Return the [X, Y] coordinate for the center point of the cell that contains the specified text.  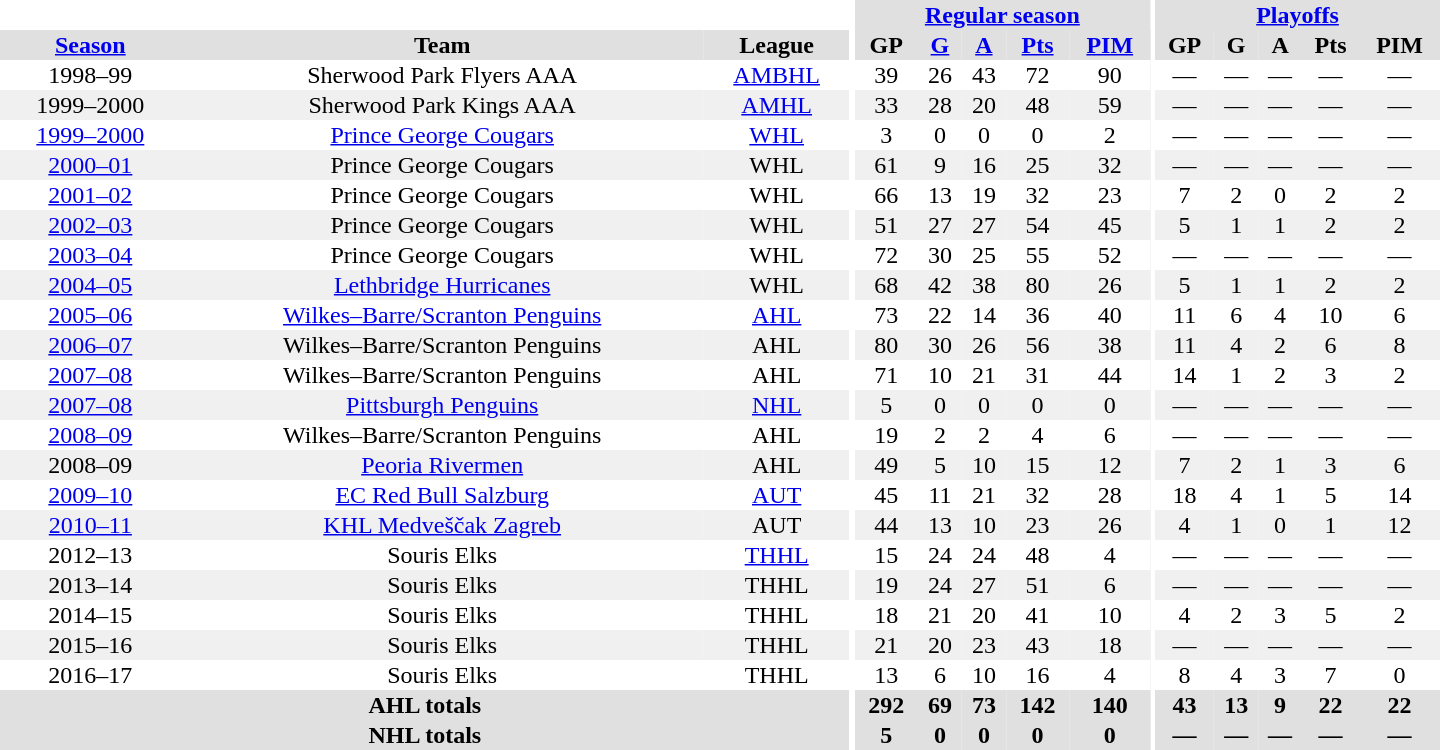
Team [442, 45]
33 [886, 105]
Peoria Rivermen [442, 465]
2001–02 [90, 195]
56 [1038, 345]
61 [886, 165]
Sherwood Park Kings AAA [442, 105]
142 [1038, 705]
Lethbridge Hurricanes [442, 285]
41 [1038, 615]
2010–11 [90, 525]
42 [940, 285]
68 [886, 285]
52 [1110, 255]
Pittsburgh Penguins [442, 405]
1998–99 [90, 75]
League [777, 45]
39 [886, 75]
Sherwood Park Flyers AAA [442, 75]
Regular season [1003, 15]
2000–01 [90, 165]
AMHL [777, 105]
36 [1038, 315]
2013–14 [90, 585]
292 [886, 705]
NHL [777, 405]
2014–15 [90, 615]
90 [1110, 75]
Season [90, 45]
2006–07 [90, 345]
2015–16 [90, 645]
40 [1110, 315]
140 [1110, 705]
AHL totals [425, 705]
55 [1038, 255]
EC Red Bull Salzburg [442, 495]
KHL Medveščak Zagreb [442, 525]
54 [1038, 225]
59 [1110, 105]
71 [886, 375]
2004–05 [90, 285]
2009–10 [90, 495]
2005–06 [90, 315]
2002–03 [90, 225]
2003–04 [90, 255]
66 [886, 195]
2012–13 [90, 555]
NHL totals [425, 735]
31 [1038, 375]
69 [940, 705]
Playoffs [1298, 15]
AMBHL [777, 75]
2016–17 [90, 675]
49 [886, 465]
